Capture the cell that displays the provided text and extract its [X, Y] central coordinate. 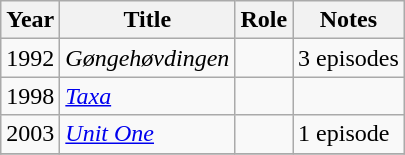
1 episode [349, 134]
Title [148, 20]
Role [264, 20]
3 episodes [349, 58]
2003 [30, 134]
Taxa [148, 96]
Year [30, 20]
Unit One [148, 134]
Notes [349, 20]
Gøngehøvdingen [148, 58]
1998 [30, 96]
1992 [30, 58]
